Extract the [X, Y] coordinate from the center of the cell holding the provided text.  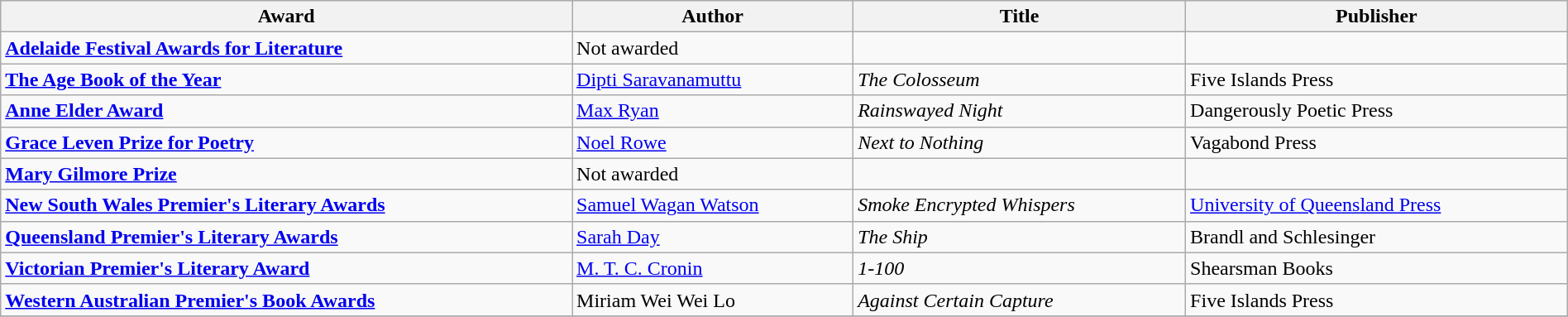
Max Ryan [713, 111]
The Age Book of the Year [286, 79]
Sarah Day [713, 237]
Author [713, 17]
Noel Rowe [713, 142]
Queensland Premier's Literary Awards [286, 237]
Rainswayed Night [1020, 111]
New South Wales Premier's Literary Awards [286, 205]
1-100 [1020, 268]
Title [1020, 17]
Dangerously Poetic Press [1377, 111]
The Ship [1020, 237]
Against Certain Capture [1020, 300]
Victorian Premier's Literary Award [286, 268]
Publisher [1377, 17]
M. T. C. Cronin [713, 268]
Brandl and Schlesinger [1377, 237]
Samuel Wagan Watson [713, 205]
Mary Gilmore Prize [286, 174]
The Colosseum [1020, 79]
Grace Leven Prize for Poetry [286, 142]
Shearsman Books [1377, 268]
Vagabond Press [1377, 142]
Western Australian Premier's Book Awards [286, 300]
University of Queensland Press [1377, 205]
Award [286, 17]
Miriam Wei Wei Lo [713, 300]
Dipti Saravanamuttu [713, 79]
Smoke Encrypted Whispers [1020, 205]
Anne Elder Award [286, 111]
Adelaide Festival Awards for Literature [286, 48]
Next to Nothing [1020, 142]
